Extract the [x, y] coordinate from the center of the cell holding the provided text.  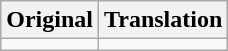
Translation [162, 20]
Original [50, 20]
